Identify which cell holds the provided text, then report its (X, Y) central coordinate. 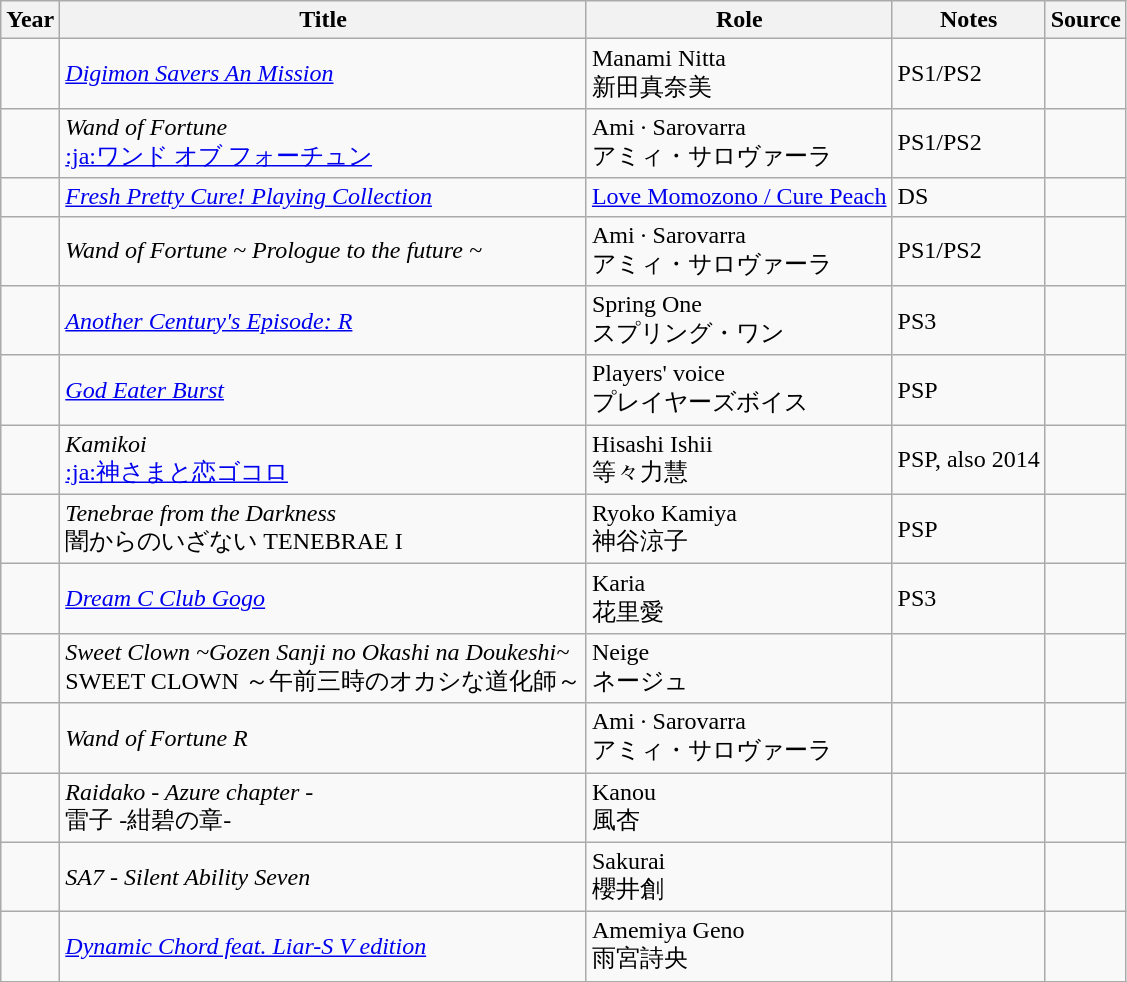
Wand of Fortune R (324, 738)
Dynamic Chord feat. Liar-S V edition (324, 947)
Digimon Savers An Mission (324, 74)
Neigeネージュ (739, 668)
Wand of Fortune ~ Prologue to the future ~ (324, 251)
Fresh Pretty Cure! Playing Collection (324, 197)
Year (30, 20)
Ryoko Kamiya神谷涼子 (739, 529)
Another Century's Episode: R (324, 321)
Role (739, 20)
Love Momozono / Cure Peach (739, 197)
Wand of Fortune:ja:ワンド オブ フォーチュン (324, 143)
Karia花里愛 (739, 599)
Hisashi Ishii等々力慧 (739, 460)
Source (1086, 20)
Dream C Club Gogo (324, 599)
Kanou風杏 (739, 807)
Title (324, 20)
Kamikoi:ja:神さまと恋ゴコロ (324, 460)
God Eater Burst (324, 390)
Manami Nitta新田真奈美 (739, 74)
DS (968, 197)
Amemiya Geno雨宮詩央 (739, 947)
PSP, also 2014 (968, 460)
Notes (968, 20)
Raidako - Azure chapter -雷子 -紺碧の章- (324, 807)
Sweet Clown ~Gozen Sanji no Okashi na Doukeshi~SWEET CLOWN ～午前三時のオカシな道化師～ (324, 668)
Players' voiceプレイヤーズボイス (739, 390)
Sakurai櫻井創 (739, 877)
SA7 - Silent Ability Seven (324, 877)
Spring Oneスプリング・ワン (739, 321)
Tenebrae from the Darkness闇からのいざない TENEBRAE I (324, 529)
